Identify which cell holds the provided text, then report its [X, Y] central coordinate. 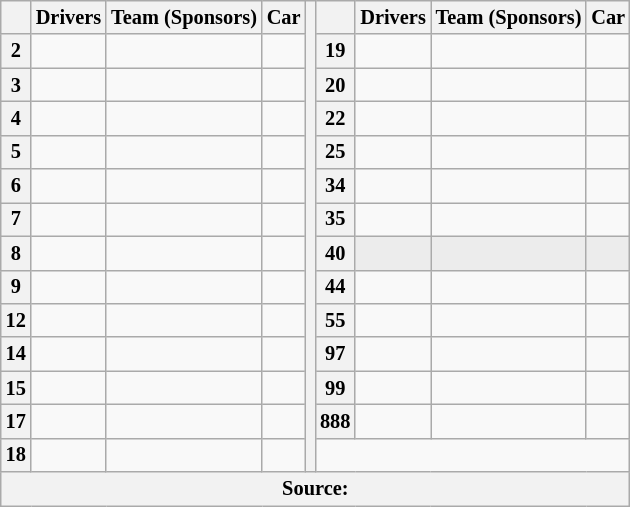
9 [16, 287]
22 [335, 118]
25 [335, 152]
Source: [316, 489]
19 [335, 51]
8 [16, 253]
888 [335, 421]
99 [335, 388]
97 [335, 354]
15 [16, 388]
14 [16, 354]
7 [16, 219]
4 [16, 118]
40 [335, 253]
2 [16, 51]
20 [335, 85]
5 [16, 152]
34 [335, 186]
18 [16, 455]
35 [335, 219]
12 [16, 320]
3 [16, 85]
44 [335, 287]
6 [16, 186]
17 [16, 421]
55 [335, 320]
